Find where the given text appears and provide that cell's center as (X, Y) coordinate. 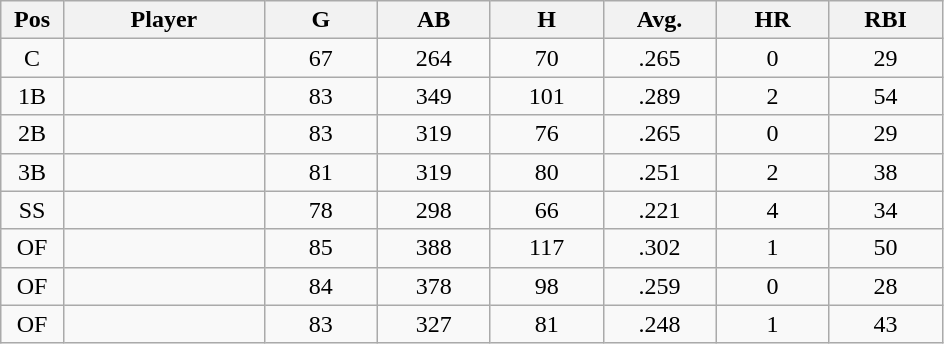
.251 (660, 172)
76 (546, 134)
66 (546, 210)
HR (772, 20)
2B (32, 134)
327 (434, 324)
67 (320, 58)
4 (772, 210)
43 (886, 324)
98 (546, 286)
101 (546, 96)
AB (434, 20)
3B (32, 172)
298 (434, 210)
264 (434, 58)
28 (886, 286)
78 (320, 210)
117 (546, 248)
1B (32, 96)
54 (886, 96)
70 (546, 58)
378 (434, 286)
C (32, 58)
85 (320, 248)
Player (164, 20)
Avg. (660, 20)
38 (886, 172)
RBI (886, 20)
.259 (660, 286)
.221 (660, 210)
388 (434, 248)
.248 (660, 324)
84 (320, 286)
.289 (660, 96)
SS (32, 210)
34 (886, 210)
.302 (660, 248)
Pos (32, 20)
H (546, 20)
80 (546, 172)
50 (886, 248)
349 (434, 96)
G (320, 20)
